Output the (x, y) coordinate of the center of the cell containing the given text.  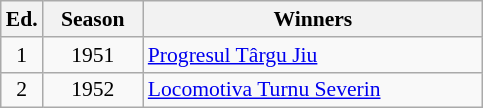
1951 (93, 55)
Locomotiva Turnu Severin (313, 90)
Season (93, 19)
Winners (313, 19)
1952 (93, 90)
1 (22, 55)
2 (22, 90)
Ed. (22, 19)
Progresul Târgu Jiu (313, 55)
